Scan for the cell matching the given text and deliver its (x, y) coordinate at center. 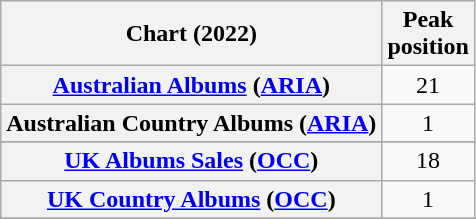
Australian Albums (ARIA) (192, 85)
UK Country Albums (OCC) (192, 199)
21 (428, 85)
Peakposition (428, 34)
UK Albums Sales (OCC) (192, 161)
Chart (2022) (192, 34)
Australian Country Albums (ARIA) (192, 123)
18 (428, 161)
